Search for the cell housing the specified text and yield its (x, y) center coordinate. 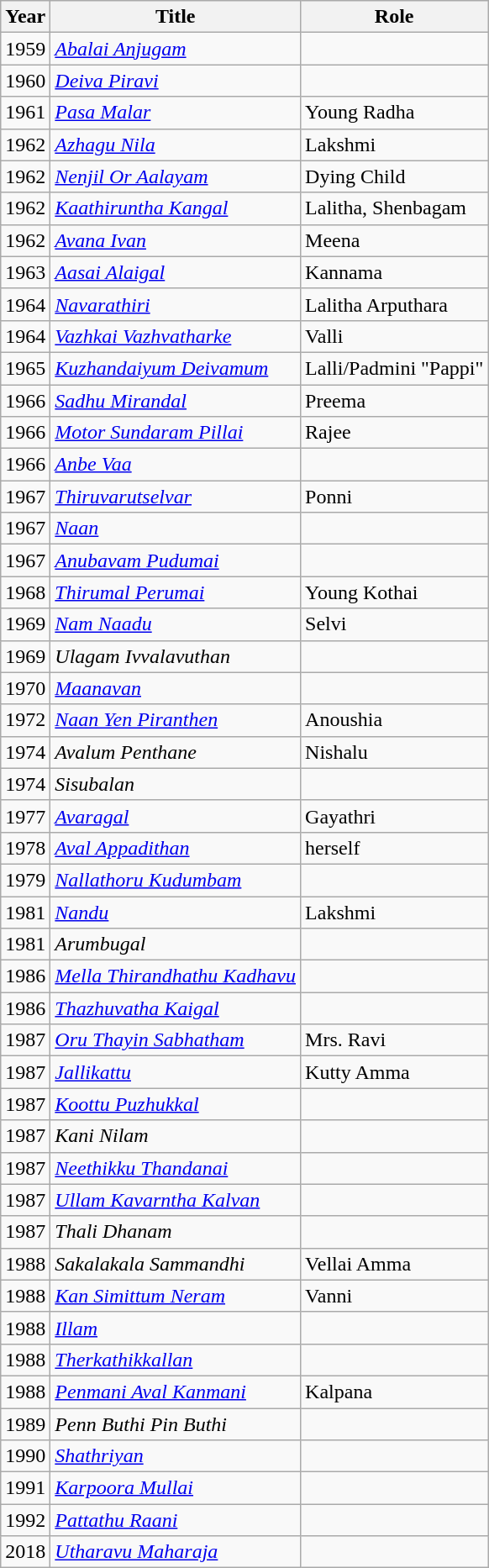
Penn Buthi Pin Buthi (176, 1424)
Nishalu (395, 752)
Maanavan (176, 688)
2018 (25, 1552)
Penmani Aval Kanmani (176, 1392)
Naan Yen Piranthen (176, 720)
Therkathikkallan (176, 1360)
Kuzhandaiyum Deivamum (176, 368)
1965 (25, 368)
Shathriyan (176, 1456)
Kalpana (395, 1392)
Nallathoru Kudumbam (176, 880)
Valli (395, 336)
Sakalakala Sammandhi (176, 1264)
Ullam Kavarntha Kalvan (176, 1200)
Karpoora Mullai (176, 1488)
1959 (25, 49)
Sisubalan (176, 784)
1970 (25, 688)
1960 (25, 81)
Title (176, 17)
Gayathri (395, 816)
Thiruvarutselvar (176, 497)
1979 (25, 880)
Kani Nilam (176, 1136)
Motor Sundaram Pillai (176, 433)
Naan (176, 529)
Koottu Puzhukkal (176, 1104)
Mella Thirandhathu Kadhavu (176, 976)
Preema (395, 401)
Oru Thayin Sabhatham (176, 1040)
Avalum Penthane (176, 752)
Vellai Amma (395, 1264)
herself (395, 848)
Anbe Vaa (176, 465)
Vanni (395, 1296)
Young Kothai (395, 592)
Neethikku Thandanai (176, 1168)
Nandu (176, 912)
Young Radha (395, 113)
1968 (25, 592)
Role (395, 17)
1992 (25, 1520)
1961 (25, 113)
Selvi (395, 624)
Ponni (395, 497)
Anoushia (395, 720)
Kutty Amma (395, 1072)
Year (25, 17)
Lalitha, Shenbagam (395, 208)
Anubavam Pudumai (176, 560)
Abalai Anjugam (176, 49)
Vazhkai Vazhvatharke (176, 336)
1972 (25, 720)
Ulagam Ivvalavuthan (176, 656)
Navarathiri (176, 304)
Thazhuvatha Kaigal (176, 1008)
Utharavu Maharaja (176, 1552)
Thirumal Perumai (176, 592)
Pattathu Raani (176, 1520)
Meena (395, 240)
Mrs. Ravi (395, 1040)
Avaragal (176, 816)
1991 (25, 1488)
1977 (25, 816)
Aval Appadithan (176, 848)
Avana Ivan (176, 240)
Kaathiruntha Kangal (176, 208)
Kannama (395, 272)
Kan Simittum Neram (176, 1296)
1989 (25, 1424)
Aasai Alaigal (176, 272)
Pasa Malar (176, 113)
Lalli/Padmini "Pappi" (395, 368)
Lalitha Arputhara (395, 304)
Jallikattu (176, 1072)
Dying Child (395, 176)
Nam Naadu (176, 624)
Sadhu Mirandal (176, 401)
Rajee (395, 433)
Illam (176, 1328)
Arumbugal (176, 944)
Nenjil Or Aalayam (176, 176)
1990 (25, 1456)
Deiva Piravi (176, 81)
1963 (25, 272)
1978 (25, 848)
Thali Dhanam (176, 1232)
Azhagu Nila (176, 145)
